Find where the given text appears and provide that cell's center as (X, Y) coordinate. 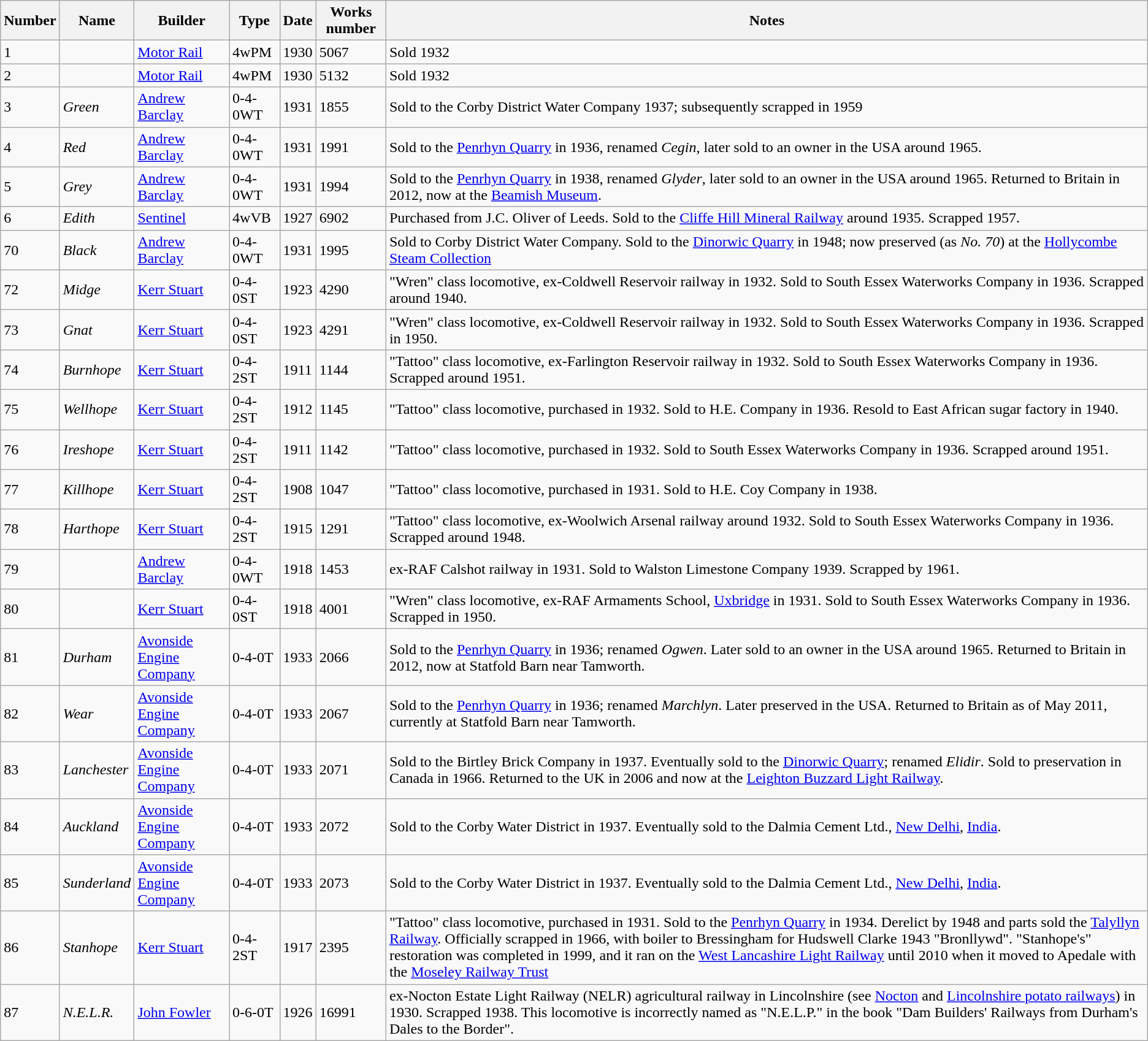
"Wren" class locomotive, ex-Coldwell Reservoir railway in 1932. Sold to South Essex Waterworks Company in 1936. Scrapped in 1950. (767, 330)
2395 (351, 948)
Date (298, 21)
1144 (351, 369)
87 (30, 1012)
Lanchester (97, 770)
77 (30, 489)
6902 (351, 218)
Purchased from J.C. Oliver of Leeds. Sold to the Cliffe Hill Mineral Railway around 1935. Scrapped 1957. (767, 218)
0-6-0T (255, 1012)
16991 (351, 1012)
1994 (351, 186)
Stanhope (97, 948)
1908 (298, 489)
"Tattoo" class locomotive, purchased in 1931. Sold to H.E. Coy Company in 1938. (767, 489)
Gnat (97, 330)
73 (30, 330)
5067 (351, 52)
1291 (351, 530)
78 (30, 530)
"Wren" class locomotive, ex-RAF Armaments School, Uxbridge in 1931. Sold to South Essex Waterworks Company in 1936. Scrapped in 1950. (767, 609)
Edith (97, 218)
Wellhope (97, 410)
"Tattoo" class locomotive, ex-Woolwich Arsenal railway around 1932. Sold to South Essex Waterworks Company in 1936. Scrapped around 1948. (767, 530)
6 (30, 218)
4290 (351, 289)
70 (30, 250)
Ireshope (97, 449)
83 (30, 770)
1453 (351, 569)
2067 (351, 714)
4001 (351, 609)
Sold to Corby District Water Company. Sold to the Dinorwic Quarry in 1948; now preserved (as No. 70) at the Hollycombe Steam Collection (767, 250)
Auckland (97, 826)
5132 (351, 75)
2066 (351, 657)
Sentinel (182, 218)
Number (30, 21)
1145 (351, 410)
5 (30, 186)
Killhope (97, 489)
Green (97, 107)
Notes (767, 21)
1855 (351, 107)
4 (30, 147)
2072 (351, 826)
85 (30, 883)
"Tattoo" class locomotive, purchased in 1932. Sold to H.E. Company in 1936. Resold to East African sugar factory in 1940. (767, 410)
3 (30, 107)
75 (30, 410)
82 (30, 714)
Durham (97, 657)
1142 (351, 449)
ex-RAF Calshot railway in 1931. Sold to Walston Limestone Company 1939. Scrapped by 1961. (767, 569)
Burnhope (97, 369)
76 (30, 449)
1917 (298, 948)
Harthope (97, 530)
Works number (351, 21)
Sunderland (97, 883)
4291 (351, 330)
Grey (97, 186)
79 (30, 569)
Midge (97, 289)
N.E.L.R. (97, 1012)
"Wren" class locomotive, ex-Coldwell Reservoir railway in 1932. Sold to South Essex Waterworks Company in 1936. Scrapped around 1940. (767, 289)
Sold to the Corby District Water Company 1937; subsequently scrapped in 1959 (767, 107)
Black (97, 250)
1915 (298, 530)
74 (30, 369)
80 (30, 609)
Sold to the Penrhyn Quarry in 1936, renamed Cegin, later sold to an owner in the USA around 1965. (767, 147)
Builder (182, 21)
Red (97, 147)
1991 (351, 147)
1926 (298, 1012)
2 (30, 75)
1912 (298, 410)
Type (255, 21)
Wear (97, 714)
84 (30, 826)
1995 (351, 250)
1 (30, 52)
2071 (351, 770)
1927 (298, 218)
72 (30, 289)
John Fowler (182, 1012)
2073 (351, 883)
4wVB (255, 218)
"Tattoo" class locomotive, purchased in 1932. Sold to South Essex Waterworks Company in 1936. Scrapped around 1951. (767, 449)
81 (30, 657)
Name (97, 21)
86 (30, 948)
"Tattoo" class locomotive, ex-Farlington Reservoir railway in 1932. Sold to South Essex Waterworks Company in 1936. Scrapped around 1951. (767, 369)
1047 (351, 489)
